Return the (X, Y) coordinate for the center point of the cell that contains the specified text.  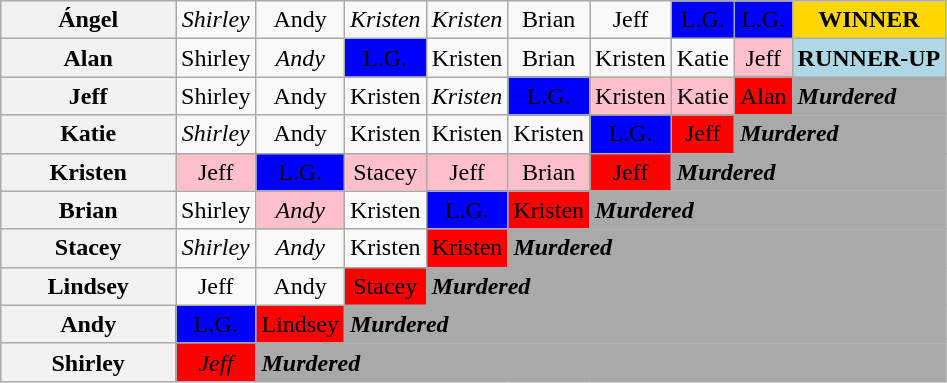
RUNNER-UP (869, 58)
WINNER (869, 20)
Ángel (88, 20)
